Identify which cell holds the provided text, then report its (x, y) central coordinate. 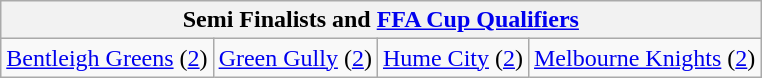
Green Gully (2) (295, 58)
Bentleigh Greens (2) (107, 58)
Semi Finalists and FFA Cup Qualifiers (381, 20)
Melbourne Knights (2) (644, 58)
Hume City (2) (452, 58)
